For the text-containing cell, return its midpoint in [X, Y] coordinate format. 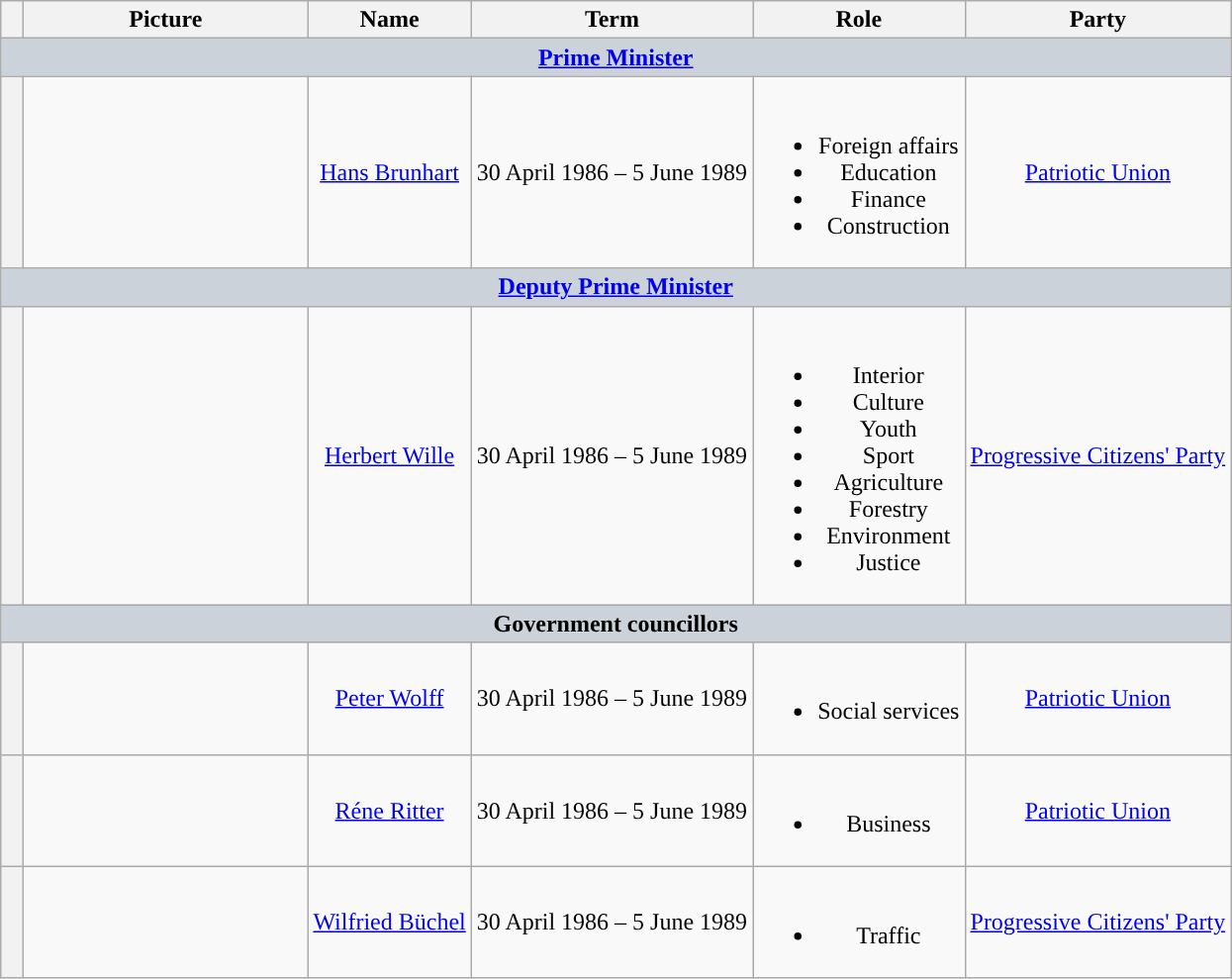
Wilfried Büchel [390, 923]
Deputy Prime Minister [616, 287]
Peter Wolff [390, 699]
Role [859, 20]
InteriorCultureYouthSportAgricultureForestryEnvironmentJustice [859, 455]
Hans Brunhart [390, 172]
Réne Ritter [390, 810]
Name [390, 20]
Government councillors [616, 624]
Picture [166, 20]
Social services [859, 699]
Term [612, 20]
Business [859, 810]
Prime Minister [616, 57]
Traffic [859, 923]
Herbert Wille [390, 455]
Party [1098, 20]
Foreign affairsEducationFinanceConstruction [859, 172]
